Extract the (x, y) coordinate from the center of the cell holding the provided text.  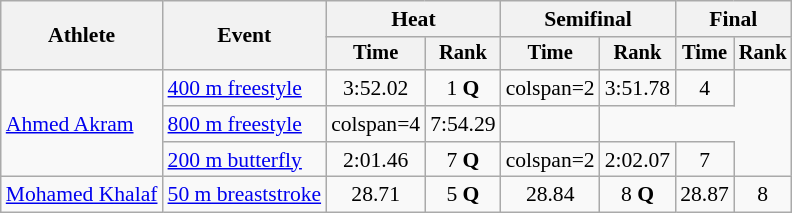
Final (733, 19)
28.84 (550, 195)
28.87 (704, 195)
7:54.29 (462, 124)
4 (704, 88)
400 m freestyle (245, 88)
Heat (414, 19)
8 (763, 195)
8 Q (638, 195)
Ahmed Akram (82, 124)
colspan=4 (376, 124)
5 Q (462, 195)
50 m breaststroke (245, 195)
Athlete (82, 36)
2:01.46 (376, 160)
2:02.07 (638, 160)
28.71 (376, 195)
7 Q (462, 160)
3:51.78 (638, 88)
800 m freestyle (245, 124)
1 Q (462, 88)
Semifinal (588, 19)
Event (245, 36)
200 m butterfly (245, 160)
3:52.02 (376, 88)
7 (704, 160)
Mohamed Khalaf (82, 195)
